Find where the given text appears and provide that cell's center as (X, Y) coordinate. 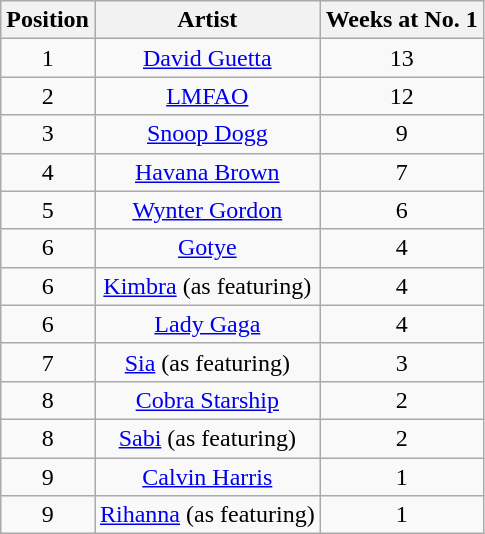
Snoop Dogg (207, 134)
Kimbra (as featuring) (207, 286)
Lady Gaga (207, 324)
David Guetta (207, 58)
Gotye (207, 248)
Artist (207, 20)
Rihanna (as featuring) (207, 515)
Position (48, 20)
13 (402, 58)
Havana Brown (207, 172)
Weeks at No. 1 (402, 20)
Cobra Starship (207, 400)
12 (402, 96)
Sia (as featuring) (207, 362)
5 (48, 210)
Sabi (as featuring) (207, 438)
Calvin Harris (207, 477)
LMFAO (207, 96)
Wynter Gordon (207, 210)
